For the text-containing cell, return its midpoint in [x, y] coordinate format. 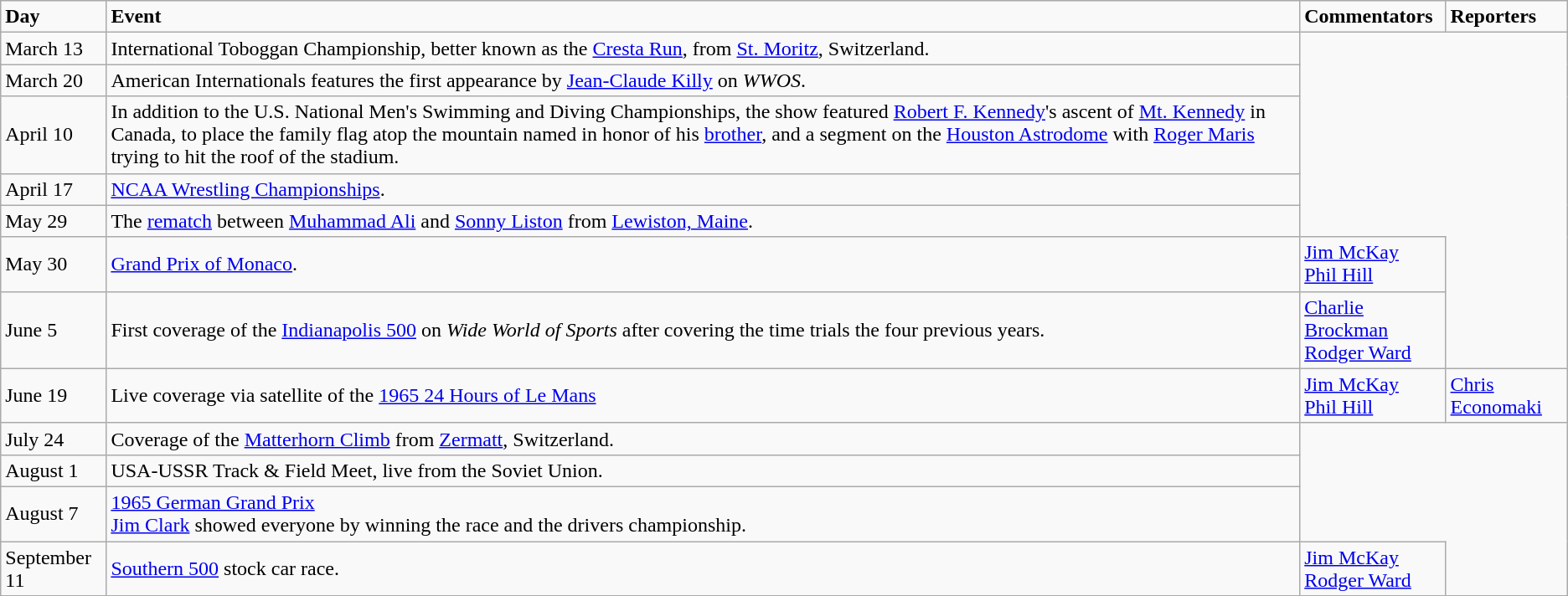
International Toboggan Championship, better known as the Cresta Run, from St. Moritz, Switzerland. [704, 49]
August 7 [54, 514]
Day [54, 17]
May 29 [54, 221]
Grand Prix of Monaco. [704, 265]
USA-USSR Track & Field Meet, live from the Soviet Union. [704, 470]
1965 German Grand Prix Jim Clark showed everyone by winning the race and the drivers championship. [704, 514]
September 11 [54, 568]
August 1 [54, 470]
Charlie Brockman Rodger Ward [1373, 330]
Commentators [1373, 17]
Southern 500 stock car race. [704, 568]
Live coverage via satellite of the 1965 24 Hours of Le Mans [704, 395]
First coverage of the Indianapolis 500 on Wide World of Sports after covering the time trials the four previous years. [704, 330]
NCAA Wrestling Championships. [704, 189]
March 13 [54, 49]
Chris Economaki [1506, 395]
Coverage of the Matterhorn Climb from Zermatt, Switzerland. [704, 439]
April 10 [54, 135]
Event [704, 17]
March 20 [54, 80]
April 17 [54, 189]
The rematch between Muhammad Ali and Sonny Liston from Lewiston, Maine. [704, 221]
June 5 [54, 330]
May 30 [54, 265]
July 24 [54, 439]
June 19 [54, 395]
Reporters [1506, 17]
Jim McKay Rodger Ward [1373, 568]
American Internationals features the first appearance by Jean-Claude Killy on WWOS. [704, 80]
